Output the [x, y] coordinate of the center of the cell containing the given text.  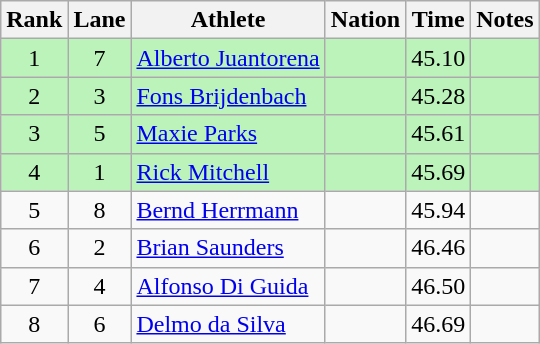
Nation [365, 20]
46.50 [438, 286]
Alfonso Di Guida [228, 286]
Athlete [228, 20]
Fons Brijdenbach [228, 96]
46.69 [438, 324]
45.28 [438, 96]
45.94 [438, 210]
Maxie Parks [228, 134]
46.46 [438, 248]
Brian Saunders [228, 248]
Rank [34, 20]
45.10 [438, 58]
Rick Mitchell [228, 172]
Time [438, 20]
Alberto Juantorena [228, 58]
45.69 [438, 172]
Lane [100, 20]
45.61 [438, 134]
Delmo da Silva [228, 324]
Notes [505, 20]
Bernd Herrmann [228, 210]
